Search for the cell housing the specified text and yield its (X, Y) center coordinate. 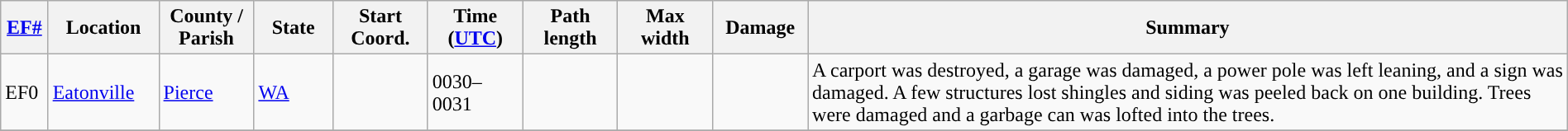
Path length (571, 28)
Time (UTC) (475, 28)
Damage (761, 28)
EF# (25, 28)
EF0 (25, 92)
State (294, 28)
Pierce (207, 92)
Start Coord. (380, 28)
Max width (665, 28)
Eatonville (103, 92)
WA (294, 92)
Location (103, 28)
0030–0031 (475, 92)
Summary (1188, 28)
County / Parish (207, 28)
